Search for the cell housing the specified text and yield its (x, y) center coordinate. 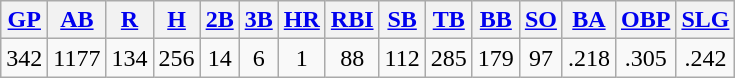
6 (258, 58)
3B (258, 20)
AB (77, 20)
342 (24, 58)
R (130, 20)
TB (448, 20)
.242 (706, 58)
HR (302, 20)
256 (176, 58)
GP (24, 20)
SO (540, 20)
OBP (645, 20)
14 (220, 58)
134 (130, 58)
285 (448, 58)
97 (540, 58)
1 (302, 58)
BB (496, 20)
RBI (352, 20)
SLG (706, 20)
1177 (77, 58)
88 (352, 58)
2B (220, 20)
H (176, 20)
112 (402, 58)
.218 (588, 58)
179 (496, 58)
SB (402, 20)
BA (588, 20)
.305 (645, 58)
